Find where the given text appears and provide that cell's center as [x, y] coordinate. 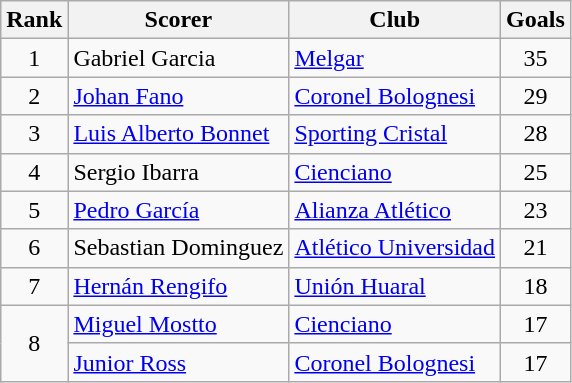
Sporting Cristal [395, 134]
Pedro García [178, 210]
Melgar [395, 58]
Sergio Ibarra [178, 172]
Sebastian Dominguez [178, 248]
Luis Alberto Bonnet [178, 134]
Gabriel Garcia [178, 58]
8 [34, 343]
Junior Ross [178, 362]
Alianza Atlético [395, 210]
6 [34, 248]
4 [34, 172]
29 [536, 96]
5 [34, 210]
2 [34, 96]
Club [395, 20]
35 [536, 58]
18 [536, 286]
1 [34, 58]
Johan Fano [178, 96]
Miguel Mostto [178, 324]
25 [536, 172]
23 [536, 210]
Rank [34, 20]
Hernán Rengifo [178, 286]
3 [34, 134]
Atlético Universidad [395, 248]
Scorer [178, 20]
7 [34, 286]
Unión Huaral [395, 286]
Goals [536, 20]
21 [536, 248]
28 [536, 134]
